Capture the cell that displays the provided text and extract its (x, y) central coordinate. 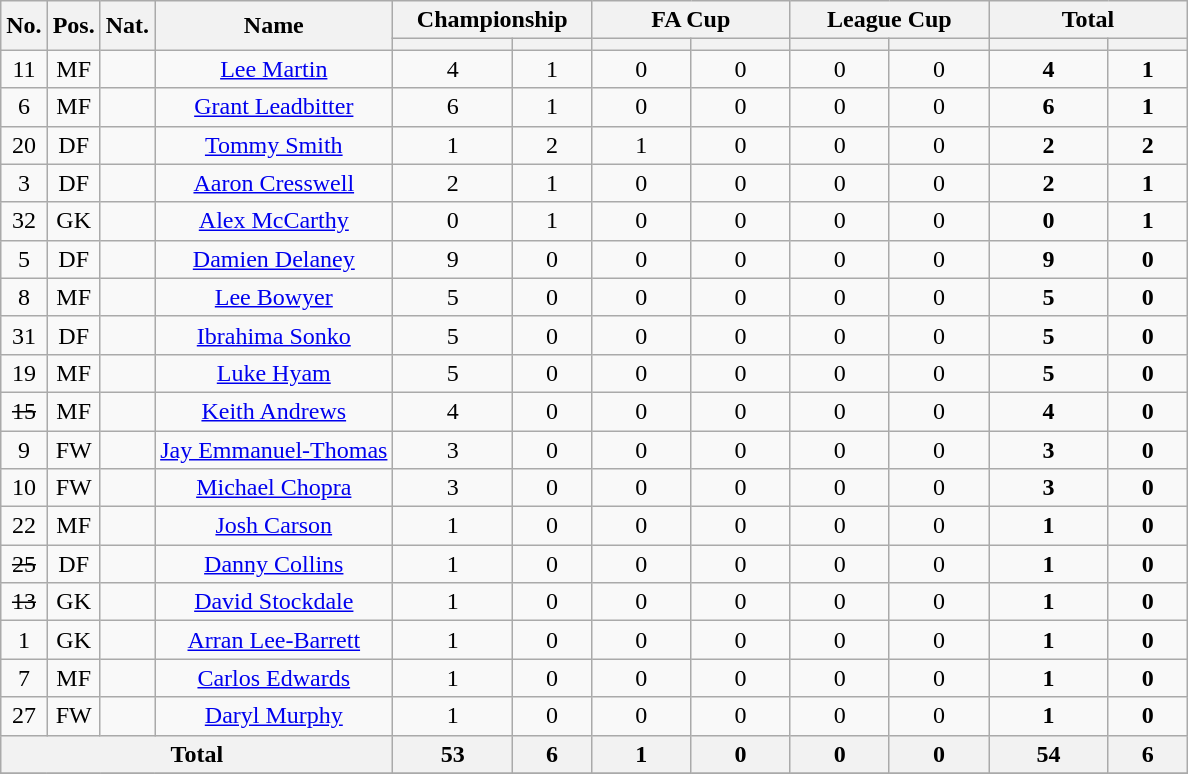
Name (274, 26)
53 (453, 754)
25 (24, 564)
FA Cup (692, 20)
League Cup (890, 20)
Championship (492, 20)
Michael Chopra (274, 488)
Nat. (127, 26)
13 (24, 602)
20 (24, 145)
Damien Delaney (274, 259)
7 (24, 678)
Lee Martin (274, 69)
No. (24, 26)
Alex McCarthy (274, 221)
Grant Leadbitter (274, 107)
Josh Carson (274, 526)
Tommy Smith (274, 145)
Pos. (74, 26)
Lee Bowyer (274, 297)
22 (24, 526)
Danny Collins (274, 564)
19 (24, 373)
Daryl Murphy (274, 716)
Carlos Edwards (274, 678)
11 (24, 69)
8 (24, 297)
Aaron Cresswell (274, 183)
Jay Emmanuel-Thomas (274, 449)
27 (24, 716)
32 (24, 221)
31 (24, 335)
Keith Andrews (274, 411)
15 (24, 411)
David Stockdale (274, 602)
Ibrahima Sonko (274, 335)
Luke Hyam (274, 373)
10 (24, 488)
54 (1049, 754)
Arran Lee-Barrett (274, 640)
